Capture the cell that displays the provided text and extract its [x, y] central coordinate. 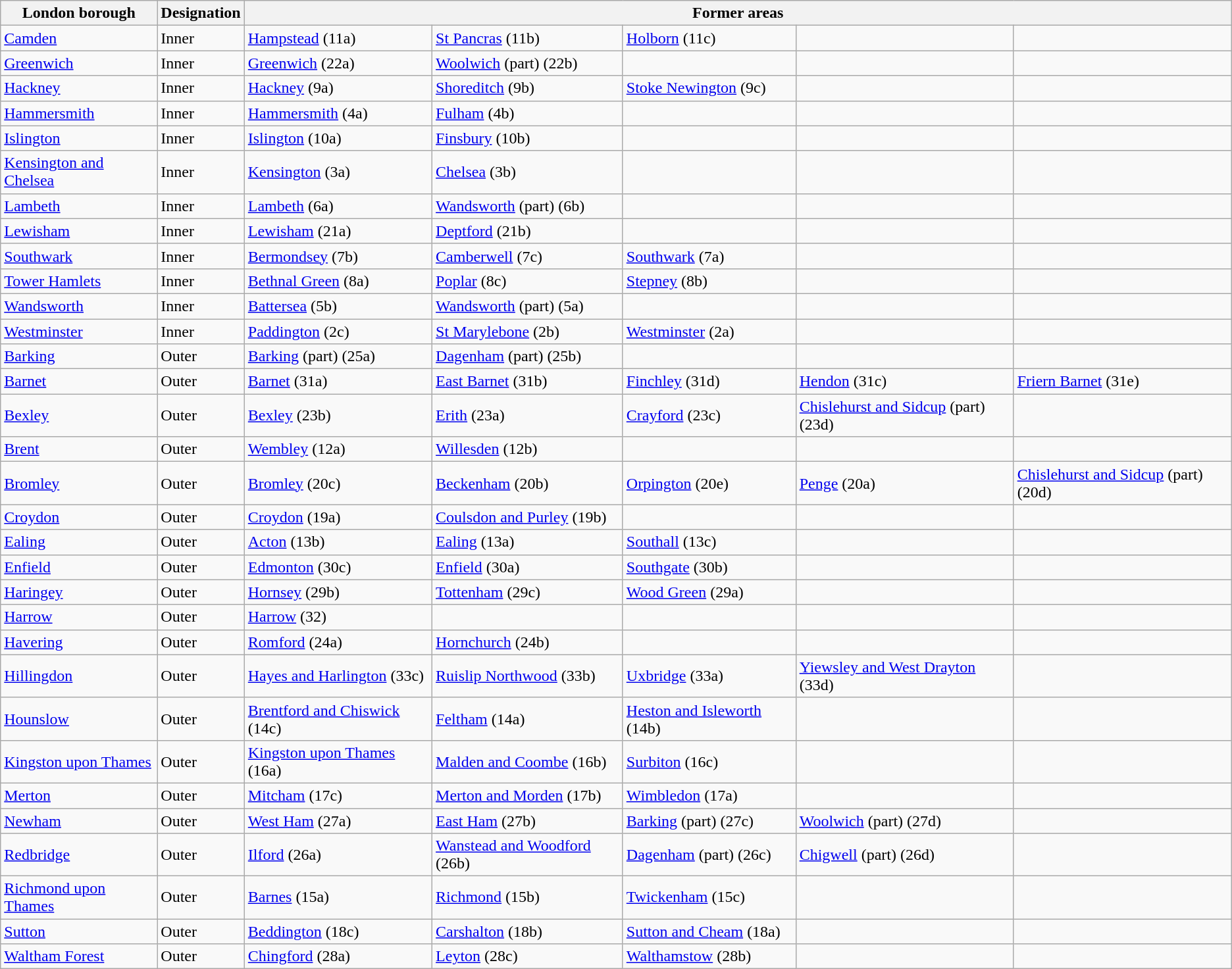
Barnes (15a) [338, 897]
Wandsworth (part) (5a) [528, 306]
Ealing (13a) [528, 542]
Hayes and Harlington (33c) [338, 676]
Brentford and Chiswick (14c) [338, 718]
London borough [79, 13]
Southgate (30b) [709, 567]
Bermondsey (7b) [338, 256]
Stoke Newington (9c) [709, 88]
Twickenham (15c) [709, 897]
Hillingdon [79, 676]
Tottenham (29c) [528, 592]
Kingston upon Thames (16a) [338, 762]
Sutton [79, 932]
Newham [79, 820]
Shoreditch (9b) [528, 88]
Bethnal Green (8a) [338, 281]
Acton (13b) [338, 542]
Ruislip Northwood (33b) [528, 676]
Havering [79, 642]
Uxbridge (33a) [709, 676]
Hackney (9a) [338, 88]
East Ham (27b) [528, 820]
Hornchurch (24b) [528, 642]
St Pancras (11b) [528, 38]
Merton and Morden (17b) [528, 795]
Islington (10a) [338, 138]
Harrow (32) [338, 617]
Enfield [79, 567]
Feltham (14a) [528, 718]
Paddington (2c) [338, 331]
Richmond (15b) [528, 897]
Woolwich (part) (22b) [528, 63]
Kensington and Chelsea [79, 172]
Waltham Forest [79, 957]
Bexley [79, 416]
Merton [79, 795]
Hampstead (11a) [338, 38]
Barking [79, 357]
Poplar (8c) [528, 281]
Lewisham [79, 231]
Wandsworth [79, 306]
Ilford (26a) [338, 855]
Friern Barnet (31e) [1123, 382]
Camden [79, 38]
Battersea (5b) [338, 306]
Barking (part) (27c) [709, 820]
Hammersmith (4a) [338, 113]
Finchley (31d) [709, 382]
Southwark [79, 256]
Barnet [79, 382]
Islington [79, 138]
Mitcham (17c) [338, 795]
Yiewsley and West Drayton (33d) [904, 676]
Heston and Isleworth (14b) [709, 718]
Orpington (20e) [709, 483]
Romford (24a) [338, 642]
Kensington (3a) [338, 172]
Tower Hamlets [79, 281]
Chislehurst and Sidcup (part) (20d) [1123, 483]
Dagenham (part) (25b) [528, 357]
Wood Green (29a) [709, 592]
Sutton and Cheam (18a) [709, 932]
Hornsey (29b) [338, 592]
Ealing [79, 542]
Chigwell (part) (26d) [904, 855]
Carshalton (18b) [528, 932]
Hackney [79, 88]
Fulham (4b) [528, 113]
Wanstead and Woodford (26b) [528, 855]
Wandsworth (part) (6b) [528, 206]
West Ham (27a) [338, 820]
Lambeth (6a) [338, 206]
Greenwich (22a) [338, 63]
Coulsdon and Purley (19b) [528, 517]
Willesden (12b) [528, 449]
Barnet (31a) [338, 382]
St Marylebone (2b) [528, 331]
Chingford (28a) [338, 957]
Redbridge [79, 855]
Beddington (18c) [338, 932]
Chelsea (3b) [528, 172]
Designation [201, 13]
Barking (part) (25a) [338, 357]
Southwark (7a) [709, 256]
Finsbury (10b) [528, 138]
Croydon (19a) [338, 517]
Harrow [79, 617]
Former areas [738, 13]
Bromley [79, 483]
Leyton (28c) [528, 957]
Penge (20a) [904, 483]
Beckenham (20b) [528, 483]
Hendon (31c) [904, 382]
Bromley (20c) [338, 483]
Kingston upon Thames [79, 762]
Walthamstow (28b) [709, 957]
Holborn (11c) [709, 38]
Lewisham (21a) [338, 231]
Erith (23a) [528, 416]
Malden and Coombe (16b) [528, 762]
Greenwich [79, 63]
Woolwich (part) (27d) [904, 820]
Bexley (23b) [338, 416]
Dagenham (part) (26c) [709, 855]
Chislehurst and Sidcup (part) (23d) [904, 416]
Westminster (2a) [709, 331]
Haringey [79, 592]
Croydon [79, 517]
Hounslow [79, 718]
Brent [79, 449]
Southall (13c) [709, 542]
Lambeth [79, 206]
Enfield (30a) [528, 567]
Wembley (12a) [338, 449]
Edmonton (30c) [338, 567]
Hammersmith [79, 113]
Camberwell (7c) [528, 256]
Richmond upon Thames [79, 897]
Stepney (8b) [709, 281]
Surbiton (16c) [709, 762]
Westminster [79, 331]
Crayford (23c) [709, 416]
Wimbledon (17a) [709, 795]
Deptford (21b) [528, 231]
East Barnet (31b) [528, 382]
